Extract the [X, Y] coordinate from the center of the cell holding the provided text.  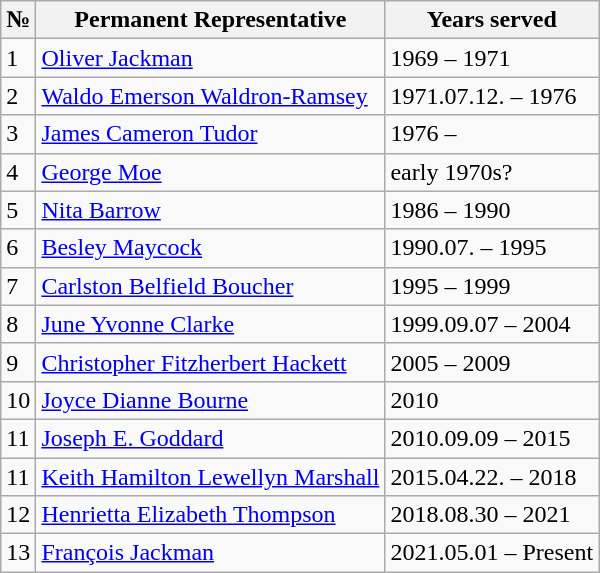
1 [18, 58]
Oliver Jackman [210, 58]
№ [18, 20]
Joyce Dianne Bourne [210, 400]
Joseph E. Goddard [210, 438]
Keith Hamilton Lewellyn Marshall [210, 477]
2010 [492, 400]
9 [18, 362]
Permanent Representative [210, 20]
5 [18, 210]
2015.04.22. – 2018 [492, 477]
George Moe [210, 172]
Years served [492, 20]
Henrietta Elizabeth Thompson [210, 515]
Waldo Emerson Waldron-Ramsey [210, 96]
François Jackman [210, 553]
early 1970s? [492, 172]
1986 – 1990 [492, 210]
2005 – 2009 [492, 362]
Nita Barrow [210, 210]
June Yvonne Clarke [210, 324]
1990.07. – 1995 [492, 248]
1976 – [492, 134]
6 [18, 248]
8 [18, 324]
Besley Maycock [210, 248]
1999.09.07 – 2004 [492, 324]
13 [18, 553]
2021.05.01 – Present [492, 553]
2018.08.30 – 2021 [492, 515]
10 [18, 400]
2 [18, 96]
Christopher Fitzherbert Hackett [210, 362]
1971.07.12. – 1976 [492, 96]
1995 – 1999 [492, 286]
Carlston Belfield Boucher [210, 286]
7 [18, 286]
2010.09.09 – 2015 [492, 438]
12 [18, 515]
James Cameron Tudor [210, 134]
1969 – 1971 [492, 58]
4 [18, 172]
3 [18, 134]
